Find where the given text appears and provide that cell's center as [x, y] coordinate. 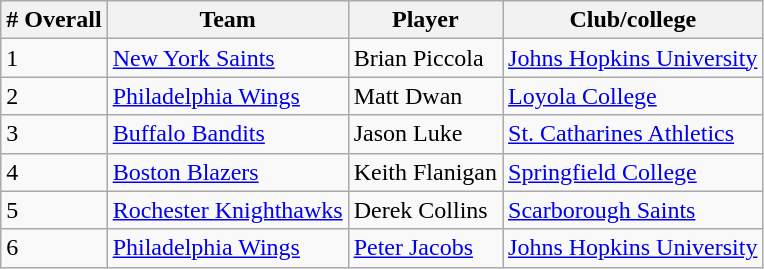
Jason Luke [425, 134]
Keith Flanigan [425, 172]
New York Saints [228, 58]
Brian Piccola [425, 58]
Team [228, 20]
5 [54, 210]
4 [54, 172]
Matt Dwan [425, 96]
Buffalo Bandits [228, 134]
6 [54, 248]
3 [54, 134]
Rochester Knighthawks [228, 210]
Scarborough Saints [633, 210]
Boston Blazers [228, 172]
St. Catharines Athletics [633, 134]
1 [54, 58]
# Overall [54, 20]
Player [425, 20]
Club/college [633, 20]
Derek Collins [425, 210]
Peter Jacobs [425, 248]
2 [54, 96]
Springfield College [633, 172]
Loyola College [633, 96]
